Return the [x, y] coordinate for the center point of the cell that contains the specified text.  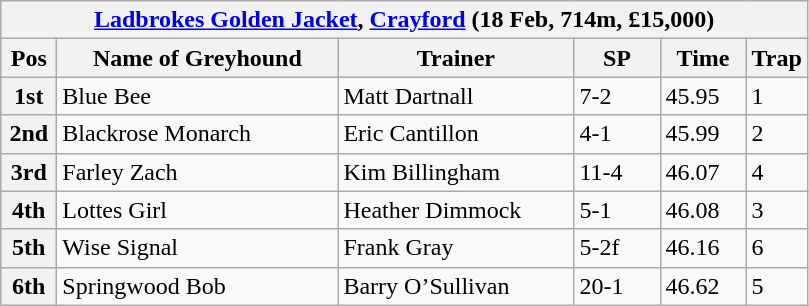
Frank Gray [456, 248]
5th [29, 248]
Eric Cantillon [456, 134]
7-2 [617, 96]
45.99 [703, 134]
46.08 [703, 210]
Blackrose Monarch [198, 134]
Pos [29, 58]
3rd [29, 172]
4 [776, 172]
2nd [29, 134]
Heather Dimmock [456, 210]
Lottes Girl [198, 210]
1st [29, 96]
Blue Bee [198, 96]
46.07 [703, 172]
5 [776, 286]
6 [776, 248]
Barry O’Sullivan [456, 286]
20-1 [617, 286]
Farley Zach [198, 172]
Ladbrokes Golden Jacket, Crayford (18 Feb, 714m, £15,000) [404, 20]
SP [617, 58]
4th [29, 210]
6th [29, 286]
46.62 [703, 286]
Time [703, 58]
Name of Greyhound [198, 58]
Springwood Bob [198, 286]
4-1 [617, 134]
Trainer [456, 58]
Trap [776, 58]
Wise Signal [198, 248]
1 [776, 96]
5-1 [617, 210]
5-2f [617, 248]
46.16 [703, 248]
2 [776, 134]
45.95 [703, 96]
Kim Billingham [456, 172]
Matt Dartnall [456, 96]
11-4 [617, 172]
3 [776, 210]
